Provide the (X, Y) coordinate of the cell's center where the given text is located.  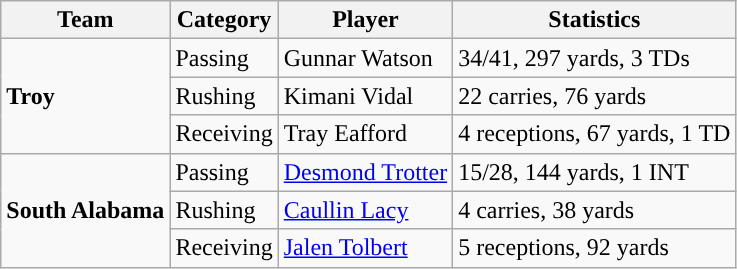
Troy (86, 96)
Category (224, 20)
Statistics (594, 20)
Team (86, 20)
Desmond Trotter (365, 172)
15/28, 144 yards, 1 INT (594, 172)
4 carries, 38 yards (594, 210)
4 receptions, 67 yards, 1 TD (594, 134)
Caullin Lacy (365, 210)
Kimani Vidal (365, 96)
5 receptions, 92 yards (594, 248)
Tray Eafford (365, 134)
South Alabama (86, 210)
22 carries, 76 yards (594, 96)
Gunnar Watson (365, 58)
Jalen Tolbert (365, 248)
34/41, 297 yards, 3 TDs (594, 58)
Player (365, 20)
